Return the (x, y) coordinate for the center point of the cell that contains the specified text.  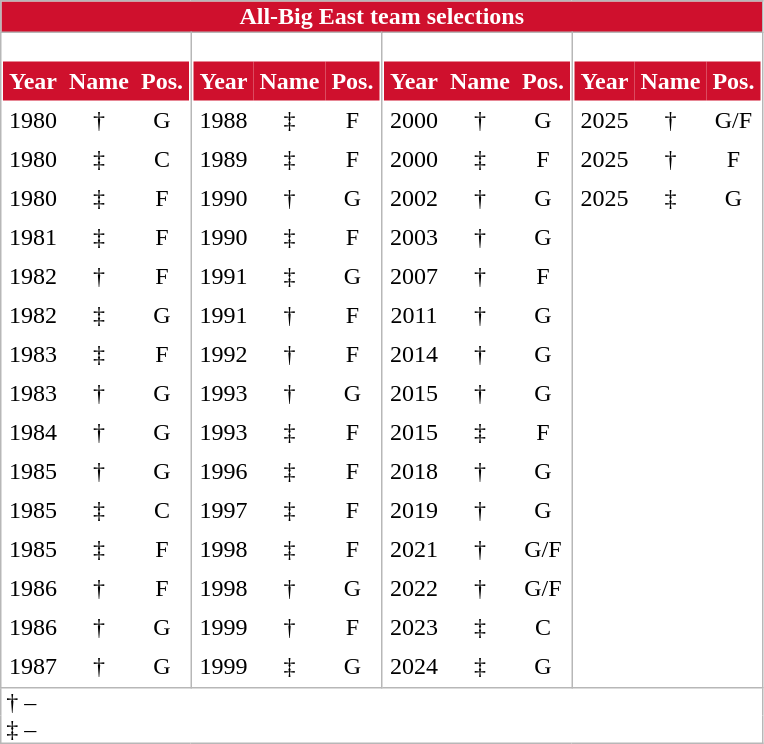
1984 (33, 432)
1988 (223, 120)
2011 (414, 316)
2007 (414, 276)
† – (192, 702)
Year Name Pos. 2025 † G/F 2025 † F 2025 ‡ G (667, 360)
2018 (414, 472)
1989 (223, 160)
2014 (414, 354)
2002 (414, 198)
All-Big East team selections (382, 17)
‡ – (192, 730)
Year Name Pos. 1988 ‡ F 1989 ‡ F 1990 † G 1990 ‡ F 1991 ‡ G 1991 † F 1992 † F 1993 † G 1993 ‡ F 1996 ‡ F 1997 ‡ F 1998 ‡ F 1998 † G 1999 † F 1999 ‡ G (286, 360)
2021 (414, 550)
1997 (223, 510)
1996 (223, 472)
2024 (414, 666)
1981 (33, 238)
2023 (414, 628)
1987 (33, 666)
2003 (414, 238)
1992 (223, 354)
2022 (414, 588)
2019 (414, 510)
Year Name Pos. 1980 † G 1980 ‡ C 1980 ‡ F 1981 ‡ F 1982 † F 1982 ‡ G 1983 ‡ F 1983 † G 1984 † G 1985 † G 1985 ‡ C 1985 ‡ F 1986 † F 1986 † G 1987 † G (96, 360)
